Return the [X, Y] coordinate for the center point of the cell that contains the specified text.  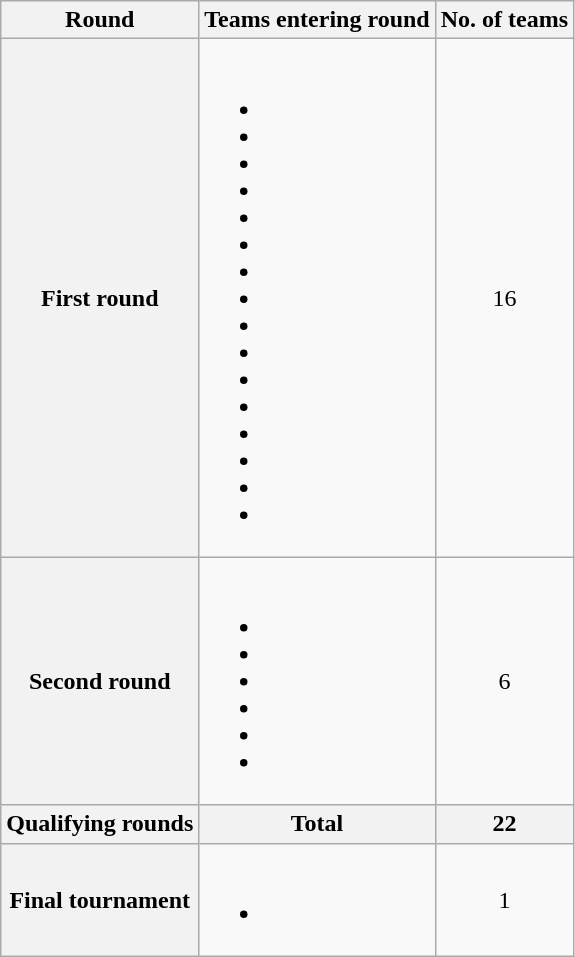
First round [100, 298]
Final tournament [100, 900]
Teams entering round [317, 20]
6 [504, 681]
Second round [100, 681]
No. of teams [504, 20]
16 [504, 298]
1 [504, 900]
Total [317, 824]
Qualifying rounds [100, 824]
22 [504, 824]
Round [100, 20]
